For the text-containing cell, return its midpoint in [X, Y] coordinate format. 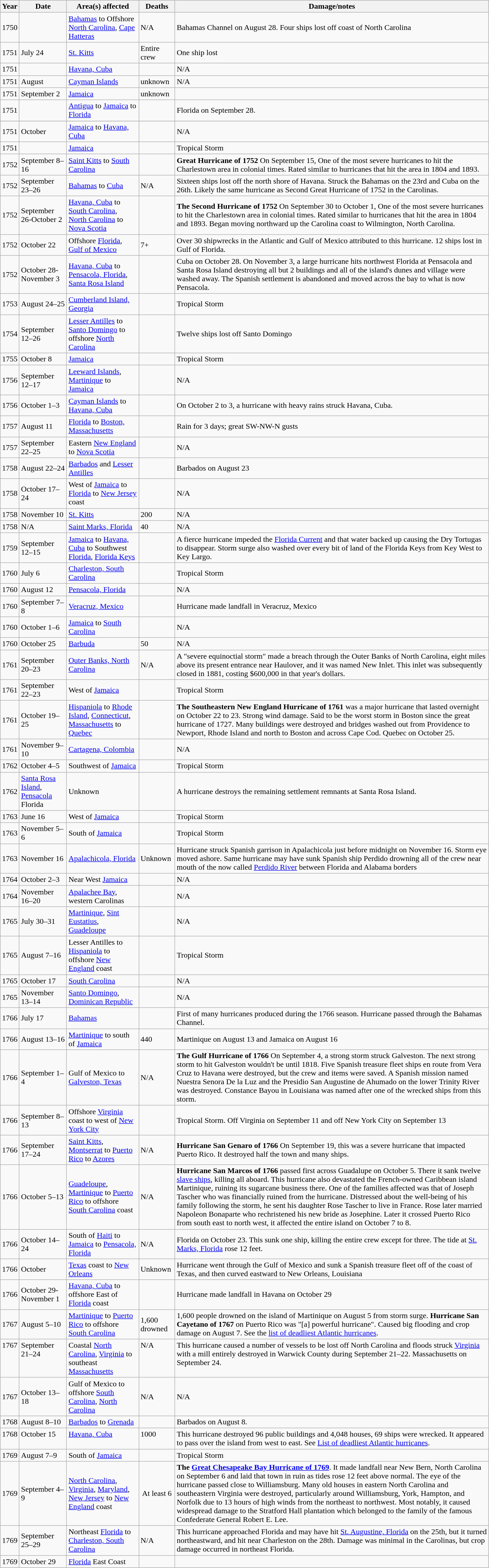
Twelve ships lost off Santo Domingo [332, 334]
October 13–18 [43, 1397]
Damage/notes [332, 6]
November 9–10 [43, 749]
South Carolina [103, 981]
Texas coast to New Orleans [103, 1269]
September 7–8 [43, 606]
November 16–20 [43, 896]
November 13–14 [43, 997]
Havana, Cuba to offshore East of Florida coast [103, 1295]
November 16 [43, 858]
Entire crew [157, 53]
Year [10, 6]
West of Jamaica to Florida to New Jersey coast [103, 493]
August 7–16 [43, 955]
Saint Kitts, Montserrat to Puerto Rico to Azores [103, 1150]
November 5–6 [43, 833]
Cartagena, Colombia [103, 749]
On October 2 to 3, a hurricane with heavy rains struck Havana, Cuba. [332, 405]
Lesser Antilles to Hispaniola to offshore New England coast [103, 955]
July 24 [43, 53]
September 25–29 [43, 1541]
Eastern New England to Nova Scotia [103, 447]
7+ [157, 245]
Pensacola, Florida [103, 589]
October 17 [43, 981]
Rain for 3 days; great SW-NW-N gusts [332, 426]
October 14–24 [43, 1244]
50 [157, 644]
Antigua to Jamaica to Florida [103, 110]
July 17 [43, 1018]
Hurricane San Genaro of 1766 On September 19, this was a severe hurricane that impacted Puerto Rico. It destroyed half the town and many ships. [332, 1150]
August [43, 81]
Florida to Boston, Massachusetts [103, 426]
August 8–10 [43, 1422]
A hurricane destroys the remaining settlement remnants at Santa Rosa Island. [332, 791]
September 8–13 [43, 1120]
Florida East Coast [103, 1562]
September 21–24 [43, 1358]
North Carolina, Virginia, Maryland, New Jersey to New England coast [103, 1494]
Guadeloupe, Martinique to Puerto Rico to offshore South Carolina coast [103, 1197]
Havana, Cuba to South Carolina, North Carolina to Nova Scotia [103, 215]
Tropical Storm. Off Virginia on September 11 and off New York City on September 13 [332, 1120]
September 17–24 [43, 1150]
August 24–25 [43, 304]
First of many hurricanes produced during the 1766 season. Hurricane passed through the Bahamas Channel. [332, 1018]
Jamaica to Havana, Cuba [103, 131]
Martinique to south of Jamaica [103, 1039]
Over 30 shipwrecks in the Atlantic and Gulf of Mexico attributed to this hurricane. 12 ships lost in Gulf of Florida. [332, 245]
Martinique on August 13 and Jamaica on August 16 [332, 1039]
October 15 [43, 1439]
August 7–9 [43, 1455]
September 1–4 [43, 1078]
Gulf of Mexico to Galveston, Texas [103, 1078]
Offshore Florida, Gulf of Mexico [103, 245]
October 29 [43, 1562]
Cayman Islands to Havana, Cuba [103, 405]
Barbados to Grenada [103, 1422]
Barbuda [103, 644]
Hurricane made landfall in Havana on October 29 [332, 1295]
October 19–25 [43, 720]
September 20–23 [43, 665]
Florida on October 23. This sunk one ship, killing the entire crew except for three. The tide at St. Marks, Florida rose 12 feet. [332, 1244]
Martinique, Sint Eustatius, Guadeloupe [103, 921]
July 30–31 [43, 921]
Near West Jamaica [103, 879]
October 17–24 [43, 493]
August 13–16 [43, 1039]
Santo Domingo, Dominican Republic [103, 997]
Santa Rosa Island, Pensacola Florida [43, 791]
Bahamas to Offshore North Carolina, Cape Hatteras [103, 27]
Barbados and Lesser Antilles [103, 468]
October 4–5 [43, 766]
200 [157, 514]
September 26-October 2 [43, 215]
Cumberland Island, Georgia [103, 304]
Bahamas [103, 1018]
Barbados on August 8. [332, 1422]
November 10 [43, 514]
August 5–10 [43, 1324]
July 6 [43, 573]
1750 [10, 27]
1000 [157, 1439]
August 11 [43, 426]
Martinique to Puerto Rico to offshore South Carolina [103, 1324]
Bahamas to Cuba [103, 186]
Leeward Islands, Martinique to Jamaica [103, 380]
1,600 drowned [157, 1324]
October 2–3 [43, 879]
Area(s) affected [103, 6]
Jamaica to South Carolina [103, 627]
Havana, Cuba to Pensacola, Florida, Santa Rosa Island [103, 274]
October 5–13 [43, 1197]
October 1–3 [43, 405]
Southwest of Jamaica [103, 766]
October 25 [43, 644]
Apalachee Bay, western Carolinas [103, 896]
October 29-November 1 [43, 1295]
One ship lost [332, 53]
September 12–15 [43, 548]
October 1–6 [43, 627]
September 22–23 [43, 690]
440 [157, 1039]
Veracruz, Mexico [103, 606]
Deaths [157, 6]
Apalachicola, Florida [103, 858]
Date [43, 6]
1759 [10, 548]
South of Haiti to Jamaica to Pensacola, Florida [103, 1244]
Coastal North Carolina, Virginia to southeast Massachusetts [103, 1358]
Florida on September 28. [332, 110]
Barbados on August 23 [332, 468]
September 23–26 [43, 186]
At least 6 [157, 1494]
September 2 [43, 94]
Bahamas Channel on August 28. Four ships lost off coast of North Carolina [332, 27]
September 8–16 [43, 164]
Hurricane made landfall in Veracruz, Mexico [332, 606]
Offshore Virginia coast to west of New York City [103, 1120]
Jamaica to Havana, Cuba to Southwest Florida, Florida Keys [103, 548]
October 8 [43, 359]
Charleston, South Carolina [103, 573]
1754 [10, 334]
September 22–25 [43, 447]
40 [157, 527]
1755 [10, 359]
Outer Banks, North Carolina [103, 665]
Saint Marks, Florida [103, 527]
Saint Kitts to South Carolina [103, 164]
Gulf of Mexico to offshore South Carolina, North Carolina [103, 1397]
October 22 [43, 245]
Hispaniola to Rhode Island, Connecticut, Massachusetts to Quebec [103, 720]
Northeast Florida to Charleston, South Carolina [103, 1541]
September 4–9 [43, 1494]
September 12–17 [43, 380]
June 16 [43, 817]
September 12–26 [43, 334]
August 22–24 [43, 468]
Cayman Islands [103, 81]
August 12 [43, 589]
October 28-November 3 [43, 274]
1753 [10, 304]
Lesser Antilles to Santo Domingo to offshore North Carolina [103, 334]
